Find where the given text appears and provide that cell's center as (X, Y) coordinate. 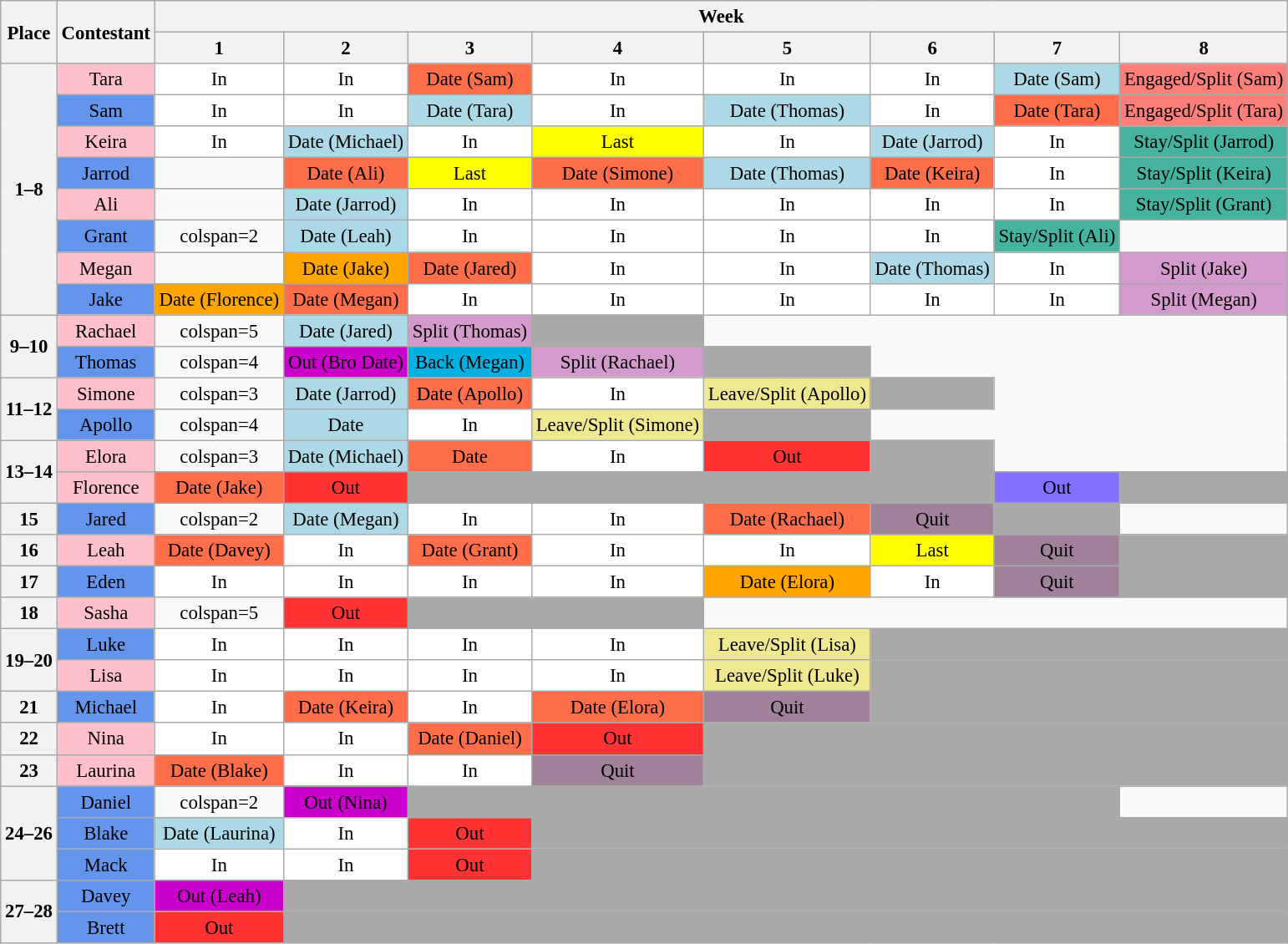
Keira (105, 142)
Date (Florence) (219, 299)
19–20 (29, 660)
5 (788, 48)
Split (Thomas) (469, 331)
Stay/Split (Keira) (1204, 174)
Leave/Split (Lisa) (788, 645)
Nina (105, 739)
17 (29, 582)
21 (29, 708)
Split (Jake) (1204, 268)
27–28 (29, 912)
Sasha (105, 613)
Engaged/Split (Sam) (1204, 79)
6 (932, 48)
Florence (105, 488)
Blake (105, 833)
Date (Leah) (346, 236)
Engaged/Split (Tara) (1204, 111)
Out (Bro Date) (346, 362)
Tara (105, 79)
Sam (105, 111)
Davey (105, 896)
Date (Simone) (617, 174)
1 (219, 48)
23 (29, 770)
Eden (105, 582)
11–12 (29, 409)
7 (1057, 48)
Apollo (105, 425)
Stay/Split (Jarrod) (1204, 142)
Thomas (105, 362)
Leah (105, 551)
1–8 (29, 189)
18 (29, 613)
Date (Davey) (219, 551)
Date (Laurina) (219, 833)
Luke (105, 645)
Date (Apollo) (469, 393)
Contestant (105, 32)
Date (Rachael) (788, 519)
Date (Blake) (219, 770)
Rachael (105, 331)
Ali (105, 205)
Michael (105, 708)
Week (721, 17)
3 (469, 48)
Stay/Split (Grant) (1204, 205)
Split (Rachael) (617, 362)
Brett (105, 927)
Leave/Split (Luke) (788, 676)
Jake (105, 299)
2 (346, 48)
13–14 (29, 471)
Elora (105, 456)
Date (Ali) (346, 174)
Lisa (105, 676)
Out (Nina) (346, 802)
Laurina (105, 770)
16 (29, 551)
Daniel (105, 802)
Jared (105, 519)
Split (Megan) (1204, 299)
9–10 (29, 346)
Date (Daniel) (469, 739)
Stay/Split (Ali) (1057, 236)
Place (29, 32)
8 (1204, 48)
Mack (105, 865)
Grant (105, 236)
Out (Leah) (219, 896)
24–26 (29, 834)
Jarrod (105, 174)
4 (617, 48)
Leave/Split (Apollo) (788, 393)
22 (29, 739)
Simone (105, 393)
Leave/Split (Simone) (617, 425)
Back (Megan) (469, 362)
15 (29, 519)
Megan (105, 268)
Date (Grant) (469, 551)
